Output the (X, Y) coordinate of the center of the cell containing the given text.  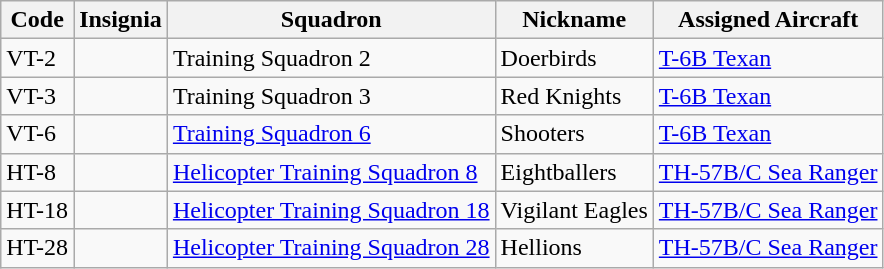
Helicopter Training Squadron 28 (331, 248)
HT-28 (38, 248)
Training Squadron 6 (331, 134)
Squadron (331, 20)
Training Squadron 3 (331, 96)
Assigned Aircraft (768, 20)
Helicopter Training Squadron 8 (331, 172)
HT-8 (38, 172)
Vigilant Eagles (574, 210)
VT-2 (38, 58)
Eightballers (574, 172)
Nickname (574, 20)
Doerbirds (574, 58)
Shooters (574, 134)
Red Knights (574, 96)
HT-18 (38, 210)
Helicopter Training Squadron 18 (331, 210)
VT-6 (38, 134)
Insignia (121, 20)
Code (38, 20)
Training Squadron 2 (331, 58)
Hellions (574, 248)
VT-3 (38, 96)
